Search for the cell housing the specified text and yield its [x, y] center coordinate. 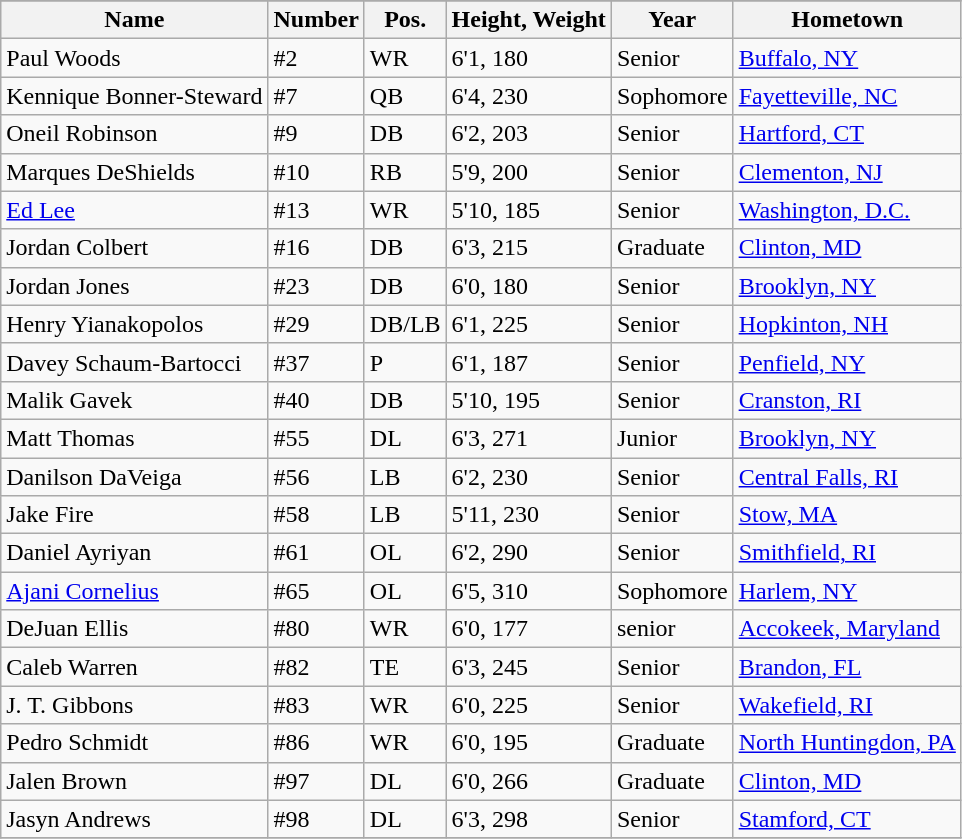
Fayetteville, NC [847, 96]
6'3, 245 [528, 667]
#7 [316, 96]
Caleb Warren [134, 667]
Oneil Robinson [134, 134]
Hometown [847, 20]
Name [134, 20]
6'1, 187 [528, 362]
Smithfield, RI [847, 553]
Ed Lee [134, 210]
6'3, 215 [528, 248]
#2 [316, 58]
#56 [316, 477]
J. T. Gibbons [134, 705]
Danilson DaVeiga [134, 477]
#86 [316, 743]
Wakefield, RI [847, 705]
RB [405, 172]
#55 [316, 438]
6'5, 310 [528, 591]
6'2, 203 [528, 134]
6'4, 230 [528, 96]
#16 [316, 248]
Kennique Bonner-Steward [134, 96]
#58 [316, 515]
Number [316, 20]
Ajani Cornelius [134, 591]
Accokeek, Maryland [847, 629]
#65 [316, 591]
6'1, 180 [528, 58]
DeJuan Ellis [134, 629]
Year [672, 20]
Jalen Brown [134, 781]
#82 [316, 667]
5'10, 185 [528, 210]
Washington, D.C. [847, 210]
#10 [316, 172]
5'10, 195 [528, 400]
Paul Woods [134, 58]
5'11, 230 [528, 515]
#97 [316, 781]
6'0, 180 [528, 286]
#83 [316, 705]
Brandon, FL [847, 667]
6'3, 271 [528, 438]
Malik Gavek [134, 400]
North Huntingdon, PA [847, 743]
Marques DeShields [134, 172]
Davey Schaum-Bartocci [134, 362]
6'2, 290 [528, 553]
#98 [316, 819]
Stamford, CT [847, 819]
Central Falls, RI [847, 477]
#37 [316, 362]
Jordan Colbert [134, 248]
Jasyn Andrews [134, 819]
#40 [316, 400]
Pos. [405, 20]
6'0, 266 [528, 781]
Clementon, NJ [847, 172]
P [405, 362]
Pedro Schmidt [134, 743]
#9 [316, 134]
Stow, MA [847, 515]
TE [405, 667]
Hartford, CT [847, 134]
Jake Fire [134, 515]
Penfield, NY [847, 362]
6'3, 298 [528, 819]
Buffalo, NY [847, 58]
Harlem, NY [847, 591]
5'9, 200 [528, 172]
#80 [316, 629]
6'0, 195 [528, 743]
6'1, 225 [528, 324]
Daniel Ayriyan [134, 553]
QB [405, 96]
senior [672, 629]
6'2, 230 [528, 477]
#29 [316, 324]
Jordan Jones [134, 286]
Hopkinton, NH [847, 324]
6'0, 225 [528, 705]
#61 [316, 553]
Henry Yianakopolos [134, 324]
Junior [672, 438]
Cranston, RI [847, 400]
Matt Thomas [134, 438]
Height, Weight [528, 20]
#13 [316, 210]
#23 [316, 286]
6'0, 177 [528, 629]
DB/LB [405, 324]
